Return the (X, Y) coordinate for the center point of the cell that contains the specified text.  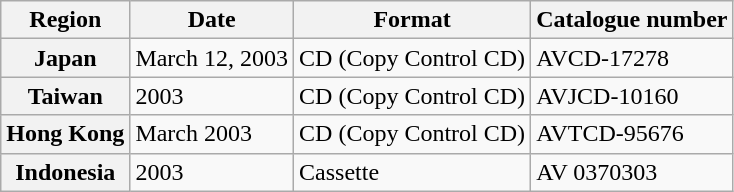
Hong Kong (66, 134)
Cassette (412, 172)
Taiwan (66, 96)
Region (66, 20)
AVTCD-95676 (632, 134)
AVCD-17278 (632, 58)
March 2003 (212, 134)
AVJCD-10160 (632, 96)
Indonesia (66, 172)
Japan (66, 58)
March 12, 2003 (212, 58)
Catalogue number (632, 20)
AV 0370303 (632, 172)
Format (412, 20)
Date (212, 20)
